Output the (X, Y) coordinate of the center of the cell containing the given text.  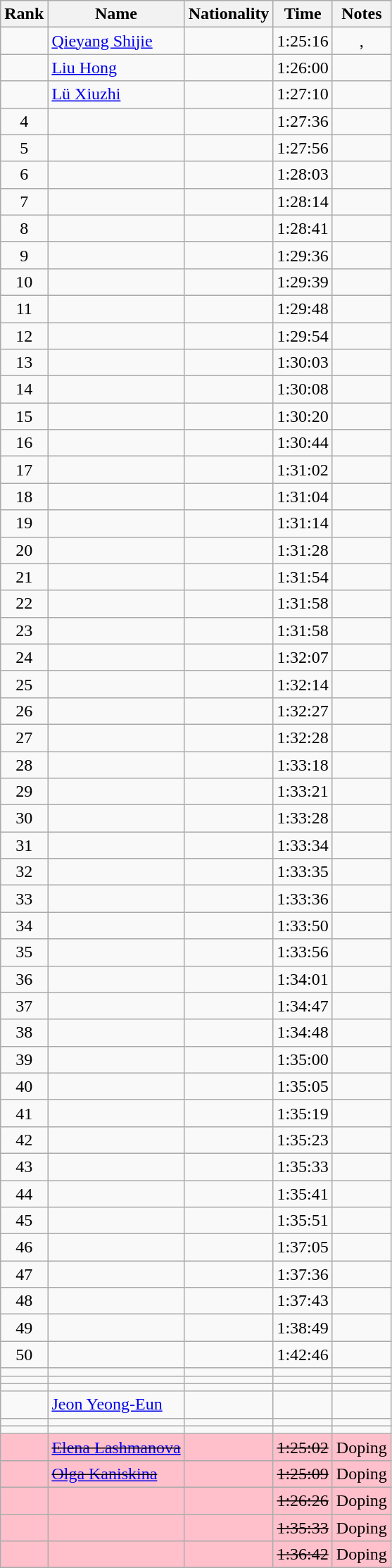
1:32:28 (303, 738)
1:33:36 (303, 899)
1:33:21 (303, 792)
1:30:03 (303, 363)
23 (24, 630)
16 (24, 443)
1:37:36 (303, 1274)
1:42:46 (303, 1355)
1:29:36 (303, 255)
35 (24, 952)
6 (24, 175)
37 (24, 1006)
1:33:28 (303, 819)
Liu Hong (116, 68)
Qieyang Shijie (116, 41)
1:26:00 (303, 68)
44 (24, 1194)
1:29:54 (303, 336)
1:27:56 (303, 148)
22 (24, 604)
1:25:09 (303, 1474)
1:25:16 (303, 41)
1:33:34 (303, 845)
33 (24, 899)
1:30:08 (303, 390)
29 (24, 792)
50 (24, 1355)
1:33:35 (303, 872)
1:31:54 (303, 577)
1:28:14 (303, 201)
30 (24, 819)
24 (24, 657)
28 (24, 764)
21 (24, 577)
9 (24, 255)
42 (24, 1140)
1:31:04 (303, 497)
1:33:50 (303, 926)
1:35:19 (303, 1113)
41 (24, 1113)
36 (24, 979)
45 (24, 1221)
1:36:42 (303, 1555)
1:29:39 (303, 282)
, (362, 41)
1:34:48 (303, 1033)
1:35:00 (303, 1059)
1:34:01 (303, 979)
48 (24, 1301)
46 (24, 1247)
1:33:18 (303, 764)
1:35:05 (303, 1086)
1:27:10 (303, 94)
1:32:07 (303, 657)
1:27:36 (303, 121)
19 (24, 523)
1:34:47 (303, 1006)
1:30:20 (303, 416)
1:38:49 (303, 1328)
10 (24, 282)
1:28:03 (303, 175)
1:31:02 (303, 470)
13 (24, 363)
1:35:23 (303, 1140)
25 (24, 684)
27 (24, 738)
Time (303, 14)
8 (24, 228)
4 (24, 121)
Nationality (229, 14)
32 (24, 872)
17 (24, 470)
39 (24, 1059)
1:25:02 (303, 1447)
18 (24, 497)
7 (24, 201)
20 (24, 550)
Elena Lashmanova (116, 1447)
31 (24, 845)
11 (24, 309)
26 (24, 711)
1:28:41 (303, 228)
Lü Xiuzhi (116, 94)
1:32:14 (303, 684)
Olga Kaniskina (116, 1474)
12 (24, 336)
1:33:56 (303, 952)
34 (24, 926)
1:37:05 (303, 1247)
1:35:41 (303, 1194)
47 (24, 1274)
1:31:28 (303, 550)
15 (24, 416)
1:26:26 (303, 1500)
Jeon Yeong-Eun (116, 1405)
40 (24, 1086)
49 (24, 1328)
5 (24, 148)
1:37:43 (303, 1301)
Rank (24, 14)
1:29:48 (303, 309)
Name (116, 14)
1:31:14 (303, 523)
38 (24, 1033)
1:30:44 (303, 443)
14 (24, 390)
43 (24, 1166)
Notes (362, 14)
1:35:51 (303, 1221)
1:32:27 (303, 711)
